Search for the cell housing the specified text and yield its [x, y] center coordinate. 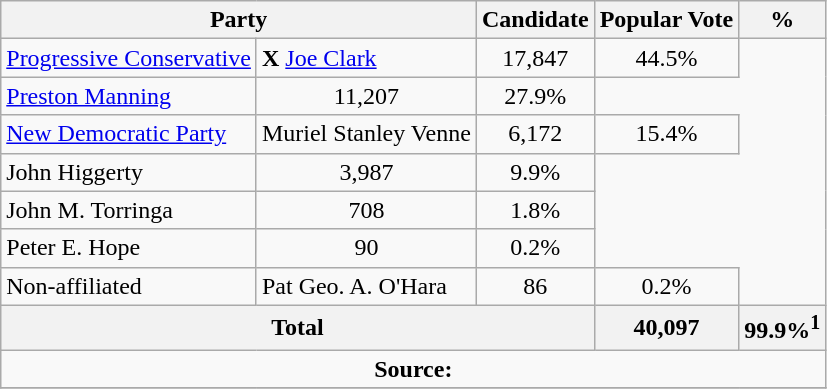
New Democratic Party [129, 134]
708 [366, 210]
Muriel Stanley Venne [366, 134]
Non-affiliated [129, 286]
Pat Geo. A. O'Hara [366, 286]
27.9% [535, 96]
40,097 [666, 328]
Peter E. Hope [129, 248]
Candidate [535, 20]
15.4% [666, 134]
Total [298, 328]
1.8% [535, 210]
X Joe Clark [366, 58]
Popular Vote [666, 20]
11,207 [366, 96]
9.9% [535, 172]
John M. Torringa [129, 210]
Preston Manning [129, 96]
17,847 [535, 58]
86 [535, 286]
6,172 [535, 134]
99.9%1 [782, 328]
Party [239, 20]
Source: [414, 369]
Progressive Conservative [129, 58]
90 [366, 248]
% [782, 20]
44.5% [666, 58]
John Higgerty [129, 172]
3,987 [366, 172]
